Extract the (x, y) coordinate from the center of the cell holding the provided text.  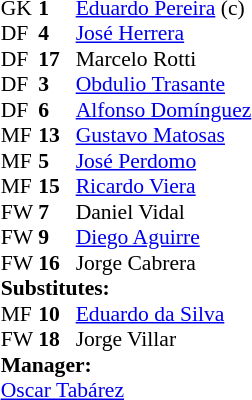
5 (57, 161)
Eduardo da Silva (164, 314)
Substitutes: (126, 289)
3 (57, 85)
10 (57, 314)
4 (57, 33)
16 (57, 263)
Daniel Vidal (164, 212)
Manager: (126, 365)
Jorge Villar (164, 339)
Obdulio Trasante (164, 85)
15 (57, 187)
Marcelo Rotti (164, 59)
Gustavo Matosas (164, 135)
Alfonso Domínguez (164, 110)
Diego Aguirre (164, 237)
Jorge Cabrera (164, 263)
7 (57, 212)
9 (57, 237)
18 (57, 339)
José Perdomo (164, 161)
13 (57, 135)
6 (57, 110)
José Herrera (164, 33)
17 (57, 59)
Ricardo Viera (164, 187)
